Find where the given text appears and provide that cell's center as [X, Y] coordinate. 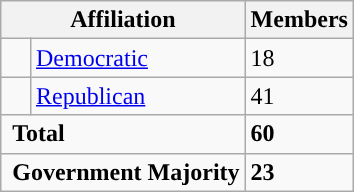
Members [299, 20]
Republican [138, 96]
18 [299, 58]
Total [123, 134]
41 [299, 96]
Democratic [138, 58]
60 [299, 134]
23 [299, 172]
Government Majority [123, 172]
Affiliation [123, 20]
